Search for the cell housing the specified text and yield its [x, y] center coordinate. 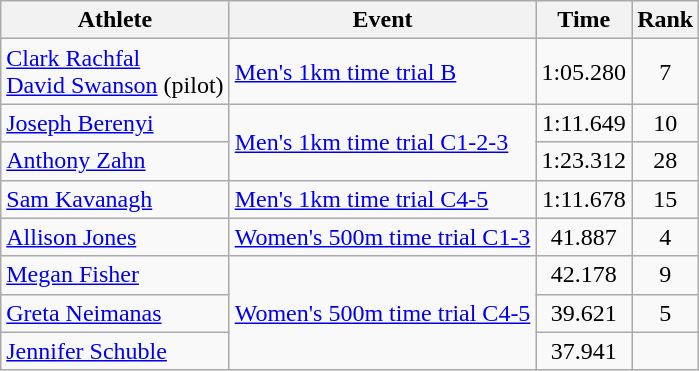
Men's 1km time trial C1-2-3 [382, 142]
Greta Neimanas [115, 313]
42.178 [584, 275]
Megan Fisher [115, 275]
5 [666, 313]
Rank [666, 20]
Jennifer Schuble [115, 351]
1:11.678 [584, 199]
7 [666, 72]
37.941 [584, 351]
Athlete [115, 20]
Sam Kavanagh [115, 199]
10 [666, 123]
Anthony Zahn [115, 161]
28 [666, 161]
Clark RachfalDavid Swanson (pilot) [115, 72]
1:05.280 [584, 72]
Event [382, 20]
1:11.649 [584, 123]
Men's 1km time trial B [382, 72]
41.887 [584, 237]
4 [666, 237]
Allison Jones [115, 237]
9 [666, 275]
Time [584, 20]
15 [666, 199]
Women's 500m time trial C1-3 [382, 237]
Men's 1km time trial C4-5 [382, 199]
1:23.312 [584, 161]
Joseph Berenyi [115, 123]
39.621 [584, 313]
Women's 500m time trial C4-5 [382, 313]
